From the cell containing the given text, extract its center point as [X, Y] coordinate. 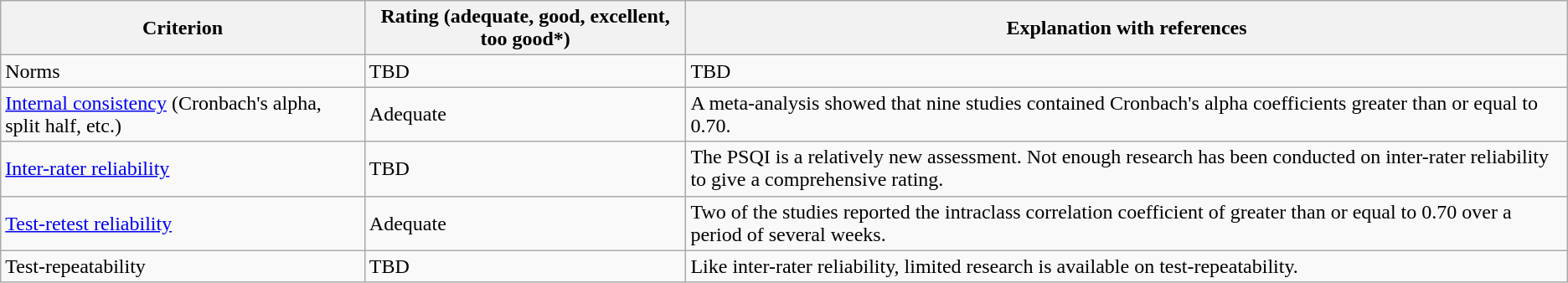
Test-repeatability [183, 266]
Test-retest reliability [183, 223]
Two of the studies reported the intraclass correlation coefficient of greater than or equal to 0.70 over a period of several weeks. [1127, 223]
Criterion [183, 28]
Internal consistency (Cronbach's alpha, split half, etc.) [183, 114]
A meta-analysis showed that nine studies contained Cronbach's alpha coefficients greater than or equal to 0.70. [1127, 114]
Like inter-rater reliability, limited research is available on test-repeatability. [1127, 266]
Inter-rater reliability [183, 169]
Norms [183, 71]
The PSQI is a relatively new assessment. Not enough research has been conducted on inter-rater reliability to give a comprehensive rating. [1127, 169]
Rating (adequate, good, excellent, too good*) [525, 28]
Explanation with references [1127, 28]
